Scan for the cell matching the given text and deliver its (x, y) coordinate at center. 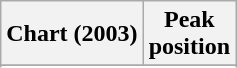
Chart (2003) (72, 34)
Peakposition (189, 34)
